Detect which cell encompasses the target text, then output its [x, y] center coordinate. 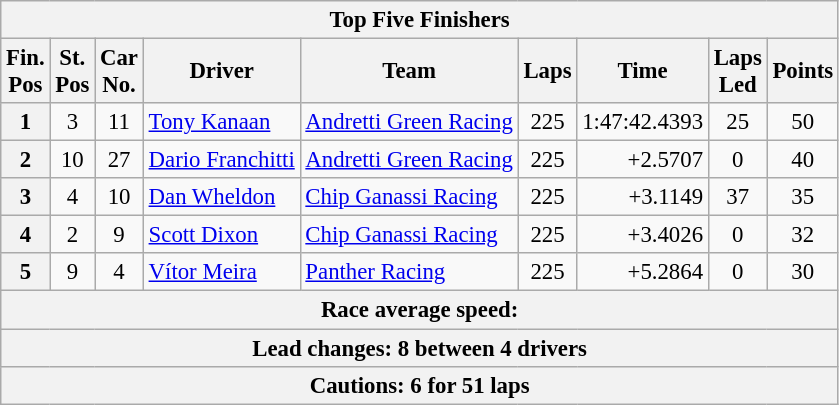
Top Five Finishers [420, 20]
Race average speed: [420, 310]
Dario Franchitti [222, 160]
Panther Racing [409, 273]
+3.1149 [642, 197]
40 [802, 160]
Time [642, 72]
Team [409, 72]
Lead changes: 8 between 4 drivers [420, 348]
St.Pos [72, 72]
CarNo. [120, 72]
Dan Wheldon [222, 197]
1:47:42.4393 [642, 122]
35 [802, 197]
32 [802, 235]
11 [120, 122]
1 [26, 122]
+3.4026 [642, 235]
+5.2864 [642, 273]
Tony Kanaan [222, 122]
Cautions: 6 for 51 laps [420, 385]
25 [738, 122]
+2.5707 [642, 160]
37 [738, 197]
Points [802, 72]
50 [802, 122]
Laps [548, 72]
Scott Dixon [222, 235]
Fin.Pos [26, 72]
Driver [222, 72]
27 [120, 160]
Vítor Meira [222, 273]
30 [802, 273]
5 [26, 273]
LapsLed [738, 72]
